Locate the cell with the specified text and output its [x, y] center coordinate. 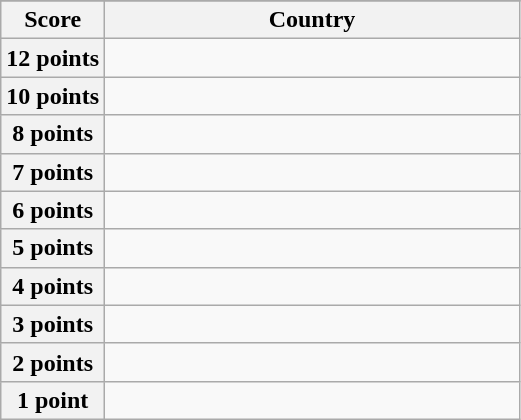
1 point [53, 400]
5 points [53, 248]
7 points [53, 172]
Country [312, 20]
12 points [53, 58]
6 points [53, 210]
10 points [53, 96]
8 points [53, 134]
4 points [53, 286]
3 points [53, 324]
Score [53, 20]
2 points [53, 362]
